For the text-containing cell, return its midpoint in (X, Y) coordinate format. 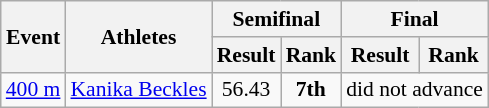
400 m (34, 90)
7th (312, 90)
Athletes (138, 36)
Final (414, 19)
Semifinal (276, 19)
Kanika Beckles (138, 90)
56.43 (246, 90)
Event (34, 36)
did not advance (414, 90)
